Identify which cell holds the provided text, then report its (x, y) central coordinate. 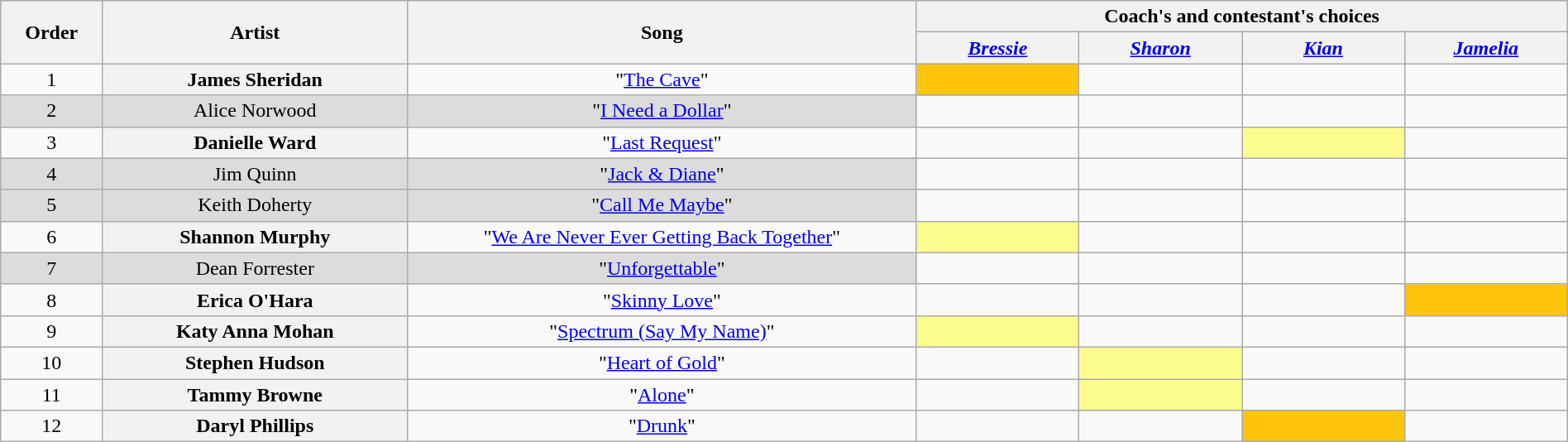
"Jack & Diane" (662, 174)
Dean Forrester (255, 268)
2 (51, 111)
1 (51, 79)
Artist (255, 32)
8 (51, 300)
4 (51, 174)
"Last Request" (662, 142)
"I Need a Dollar" (662, 111)
"Drunk" (662, 426)
James Sheridan (255, 79)
"Unforgettable" (662, 268)
9 (51, 331)
Jamelia (1485, 48)
Keith Doherty (255, 205)
3 (51, 142)
Kian (1323, 48)
12 (51, 426)
Erica O'Hara (255, 300)
Katy Anna Mohan (255, 331)
"The Cave" (662, 79)
Coach's and contestant's choices (1242, 17)
6 (51, 237)
Shannon Murphy (255, 237)
Order (51, 32)
Sharon (1161, 48)
Bressie (997, 48)
"Skinny Love" (662, 300)
Stephen Hudson (255, 363)
Danielle Ward (255, 142)
"Heart of Gold" (662, 363)
"Alone" (662, 395)
Alice Norwood (255, 111)
"Spectrum (Say My Name)" (662, 331)
5 (51, 205)
Jim Quinn (255, 174)
Daryl Phillips (255, 426)
"Call Me Maybe" (662, 205)
7 (51, 268)
11 (51, 395)
Song (662, 32)
10 (51, 363)
Tammy Browne (255, 395)
"We Are Never Ever Getting Back Together" (662, 237)
